Search for the cell housing the specified text and yield its [X, Y] center coordinate. 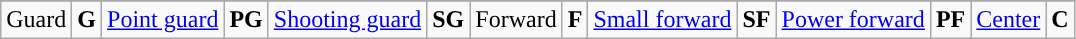
Power forward [853, 20]
Shooting guard [347, 20]
PF [950, 20]
SF [756, 20]
Point guard [163, 20]
Guard [36, 20]
Forward [516, 20]
C [1060, 20]
G [87, 20]
PG [246, 20]
Center [1008, 20]
SG [448, 20]
F [575, 20]
Small forward [662, 20]
